From the cell containing the given text, extract its center point as (x, y) coordinate. 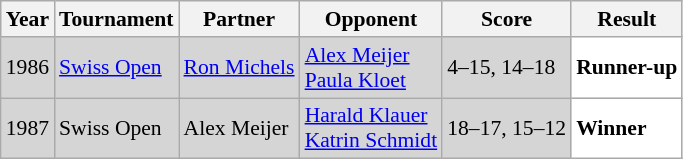
1987 (28, 128)
Winner (626, 128)
Opponent (372, 19)
Result (626, 19)
Tournament (116, 19)
Ron Michels (240, 68)
Score (506, 19)
Alex Meijer Paula Kloet (372, 68)
Runner-up (626, 68)
4–15, 14–18 (506, 68)
Partner (240, 19)
1986 (28, 68)
Alex Meijer (240, 128)
18–17, 15–12 (506, 128)
Year (28, 19)
Harald Klauer Katrin Schmidt (372, 128)
